Provide the (x, y) coordinate of the cell's center where the given text is located.  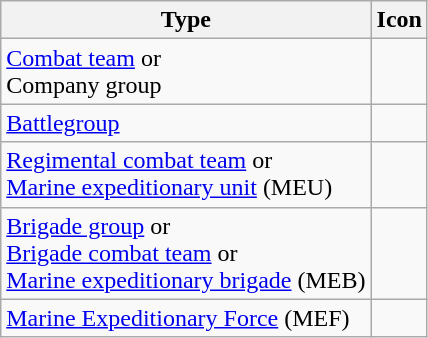
Regimental combat team orMarine expeditionary unit (MEU) (186, 174)
Type (186, 20)
Icon (399, 20)
Battlegroup (186, 123)
Combat team orCompany group (186, 72)
Marine Expeditionary Force (MEF) (186, 318)
Brigade group orBrigade combat team orMarine expeditionary brigade (MEB) (186, 253)
